Capture the cell that displays the provided text and extract its (X, Y) central coordinate. 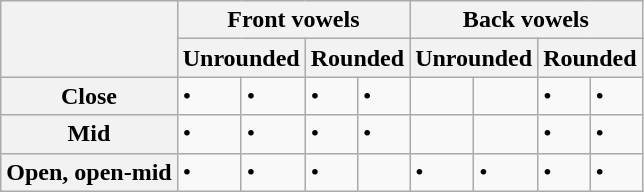
Open, open-mid (89, 172)
Mid (89, 134)
Back vowels (526, 20)
Close (89, 96)
Front vowels (293, 20)
